Pinpoint the cell where the given text exists, returning its (X, Y) midpoint coordinate. 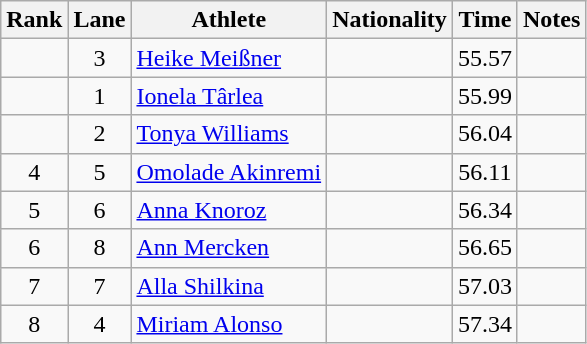
57.03 (484, 286)
55.57 (484, 58)
2 (100, 134)
56.04 (484, 134)
56.34 (484, 210)
Nationality (390, 20)
Omolade Akinremi (229, 172)
Anna Knoroz (229, 210)
56.65 (484, 248)
Athlete (229, 20)
55.99 (484, 96)
Ann Mercken (229, 248)
Tonya Williams (229, 134)
Rank (34, 20)
Heike Meißner (229, 58)
56.11 (484, 172)
1 (100, 96)
Lane (100, 20)
Ionela Târlea (229, 96)
Notes (551, 20)
57.34 (484, 324)
3 (100, 58)
Alla Shilkina (229, 286)
Miriam Alonso (229, 324)
Time (484, 20)
